Locate the cell with the specified text and output its (x, y) center coordinate. 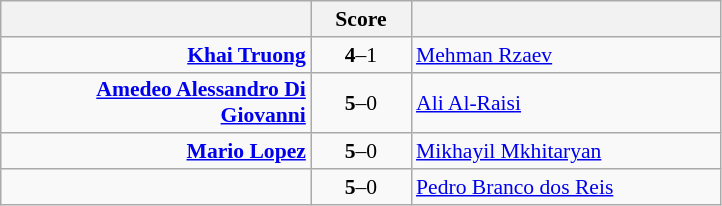
Mario Lopez (156, 152)
Mehman Rzaev (566, 55)
Pedro Branco dos Reis (566, 187)
Ali Al-Raisi (566, 102)
Khai Truong (156, 55)
4–1 (361, 55)
Amedeo Alessandro Di Giovanni (156, 102)
Mikhayil Mkhitaryan (566, 152)
Score (361, 19)
